Output the [x, y] coordinate of the center of the cell containing the given text.  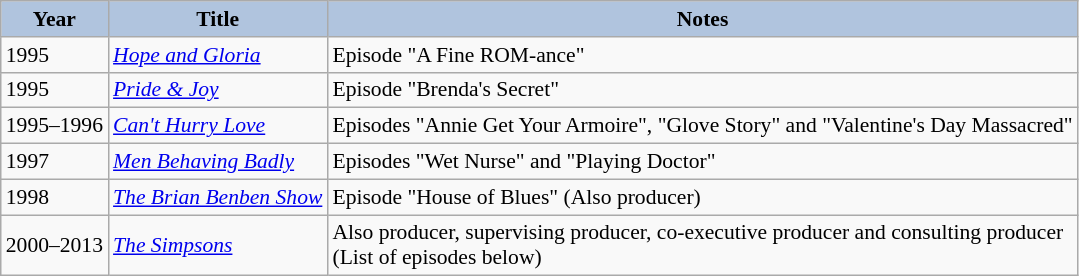
Can't Hurry Love [218, 126]
1997 [54, 162]
Title [218, 19]
1995–1996 [54, 126]
Year [54, 19]
Episodes "Wet Nurse" and "Playing Doctor" [702, 162]
Also producer, supervising producer, co-executive producer and consulting producer(List of episodes below) [702, 246]
Episode "A Fine ROM-ance" [702, 55]
Hope and Gloria [218, 55]
2000–2013 [54, 246]
Men Behaving Badly [218, 162]
Episodes "Annie Get Your Armoire", "Glove Story" and "Valentine's Day Massacred" [702, 126]
1998 [54, 197]
Notes [702, 19]
Episode "House of Blues" (Also producer) [702, 197]
Pride & Joy [218, 90]
The Brian Benben Show [218, 197]
The Simpsons [218, 246]
Episode "Brenda's Secret" [702, 90]
